Return (x, y) of the center of cell containing provided text 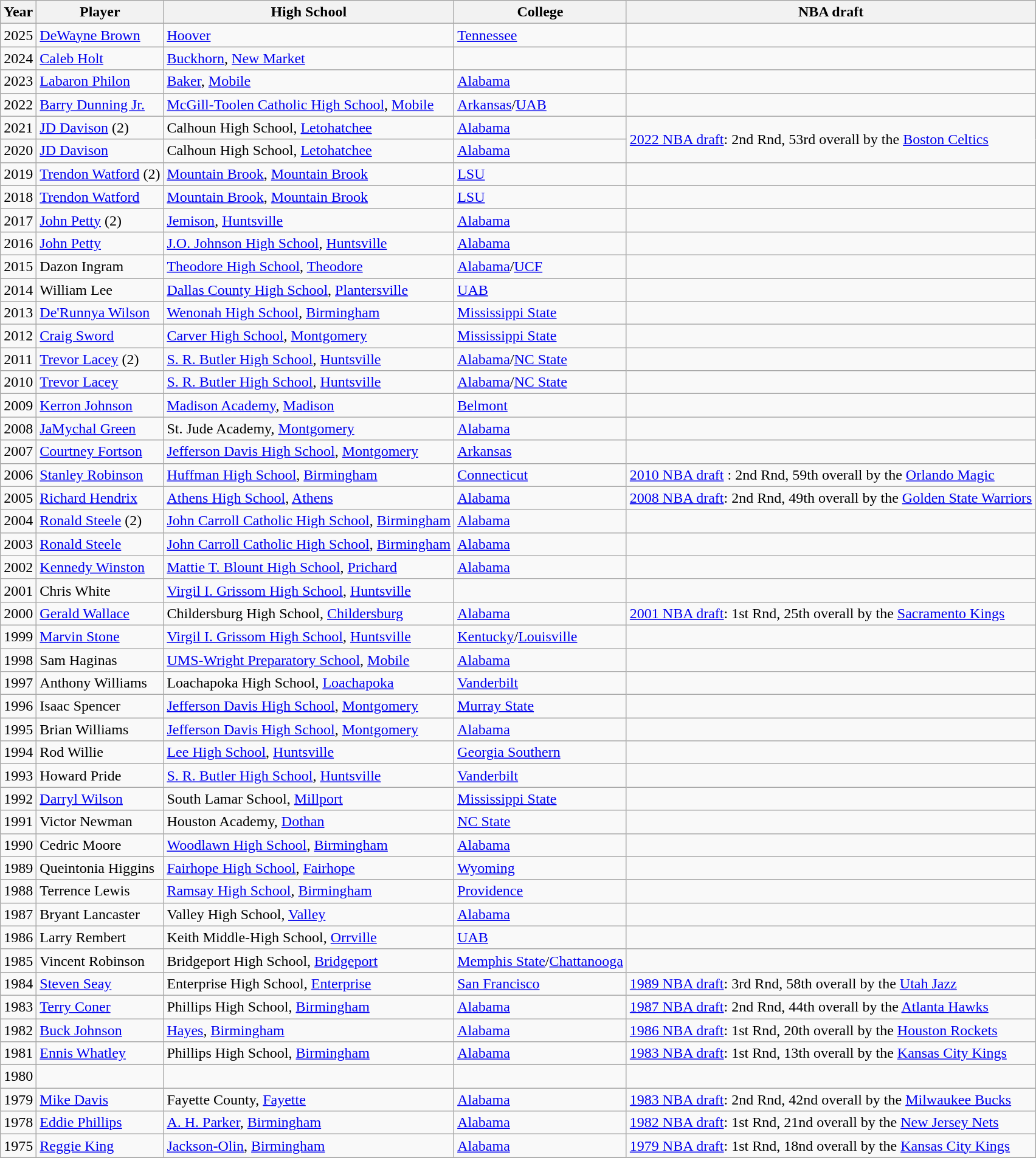
NBA draft (831, 12)
William Lee (100, 290)
1985 (18, 960)
Fayette County, Fayette (309, 1100)
1999 (18, 636)
Bryant Lancaster (100, 914)
Houston Academy, Dothan (309, 822)
1981 (18, 1053)
Arkansas (540, 452)
A. H. Parker, Birmingham (309, 1123)
Chris White (100, 590)
Jemison, Huntsville (309, 220)
Childersburg High School, Childersburg (309, 613)
Murray State (540, 706)
2018 (18, 197)
Kennedy Winston (100, 567)
2013 (18, 313)
Athens High School, Athens (309, 498)
San Francisco (540, 984)
College (540, 12)
1979 (18, 1100)
1995 (18, 729)
1983 NBA draft: 1st Rnd, 13th overall by the Kansas City Kings (831, 1053)
John Petty (100, 243)
Kerron Johnson (100, 405)
Reggie King (100, 1146)
1990 (18, 845)
2005 (18, 498)
Eddie Phillips (100, 1123)
Mattie T. Blount High School, Prichard (309, 567)
1991 (18, 822)
2022 NBA draft: 2nd Rnd, 53rd overall by the Boston Celtics (831, 139)
Fairhope High School, Fairhope (309, 868)
Caleb Holt (100, 58)
Anthony Williams (100, 683)
2010 NBA draft : 2nd Rnd, 59th overall by the Orlando Magic (831, 475)
Mike Davis (100, 1100)
Stanley Robinson (100, 475)
2011 (18, 359)
2019 (18, 174)
Keith Middle-High School, Orrville (309, 937)
JD Davison (2) (100, 128)
Connecticut (540, 475)
1979 NBA draft: 1st Rnd, 18nd overall by the Kansas City Kings (831, 1146)
Dallas County High School, Plantersville (309, 290)
2008 (18, 429)
2002 (18, 567)
Brian Williams (100, 729)
Barry Dunning Jr. (100, 105)
Arkansas/UAB (540, 105)
1983 NBA draft: 2nd Rnd, 42nd overall by the Milwaukee Bucks (831, 1100)
Buck Johnson (100, 1030)
Gerald Wallace (100, 613)
1988 (18, 891)
NC State (540, 822)
John Petty (2) (100, 220)
Marvin Stone (100, 636)
1989 (18, 868)
2007 (18, 452)
1984 (18, 984)
2015 (18, 266)
South Lamar School, Millport (309, 799)
2024 (18, 58)
De'Runnya Wilson (100, 313)
2001 NBA draft: 1st Rnd, 25th overall by the Sacramento Kings (831, 613)
Courtney Fortson (100, 452)
Providence (540, 891)
Jackson-Olin, Birmingham (309, 1146)
Madison Academy, Madison (309, 405)
1982 NBA draft: 1st Rnd, 21nd overall by the New Jersey Nets (831, 1123)
1992 (18, 799)
2010 (18, 382)
1989 NBA draft: 3rd Rnd, 58th overall by the Utah Jazz (831, 984)
Lee High School, Huntsville (309, 753)
1993 (18, 776)
Bridgeport High School, Bridgeport (309, 960)
Player (100, 12)
UMS-Wright Preparatory School, Mobile (309, 660)
1987 (18, 914)
Trevor Lacey (2) (100, 359)
Trendon Watford (2) (100, 174)
1994 (18, 753)
1983 (18, 1007)
1996 (18, 706)
Carver High School, Montgomery (309, 336)
Isaac Spencer (100, 706)
High School (309, 12)
McGill-Toolen Catholic High School, Mobile (309, 105)
1998 (18, 660)
1975 (18, 1146)
2000 (18, 613)
Trevor Lacey (100, 382)
2016 (18, 243)
Tennessee (540, 35)
2020 (18, 151)
Labaron Philon (100, 81)
Ennis Whatley (100, 1053)
Woodlawn High School, Birmingham (309, 845)
Richard Hendrix (100, 498)
Georgia Southern (540, 753)
2004 (18, 521)
Loachapoka High School, Loachapoka (309, 683)
2021 (18, 128)
Theodore High School, Theodore (309, 266)
Valley High School, Valley (309, 914)
Howard Pride (100, 776)
Darryl Wilson (100, 799)
2003 (18, 544)
Hayes, Birmingham (309, 1030)
2025 (18, 35)
Larry Rembert (100, 937)
1986 NBA draft: 1st Rnd, 20th overall by the Houston Rockets (831, 1030)
Baker, Mobile (309, 81)
Steven Seay (100, 984)
2022 (18, 105)
Ramsay High School, Birmingham (309, 891)
Enterprise High School, Enterprise (309, 984)
1987 NBA draft: 2nd Rnd, 44th overall by the Atlanta Hawks (831, 1007)
Memphis State/Chattanooga (540, 960)
Trendon Watford (100, 197)
2008 NBA draft: 2nd Rnd, 49th overall by the Golden State Warriors (831, 498)
Vincent Robinson (100, 960)
2014 (18, 290)
Kentucky/Louisville (540, 636)
1978 (18, 1123)
St. Jude Academy, Montgomery (309, 429)
J.O. Johnson High School, Huntsville (309, 243)
1980 (18, 1077)
2006 (18, 475)
Year (18, 12)
JaMychal Green (100, 429)
Buckhorn, New Market (309, 58)
2001 (18, 590)
Queintonia Higgins (100, 868)
1997 (18, 683)
Wenonah High School, Birmingham (309, 313)
2009 (18, 405)
Craig Sword (100, 336)
1986 (18, 937)
2012 (18, 336)
Belmont (540, 405)
Dazon Ingram (100, 266)
1982 (18, 1030)
Terrence Lewis (100, 891)
Alabama/UCF (540, 266)
Huffman High School, Birmingham (309, 475)
Victor Newman (100, 822)
Rod Willie (100, 753)
DeWayne Brown (100, 35)
Hoover (309, 35)
2023 (18, 81)
Ronald Steele (100, 544)
2017 (18, 220)
Wyoming (540, 868)
Cedric Moore (100, 845)
JD Davison (100, 151)
Sam Haginas (100, 660)
Ronald Steele (2) (100, 521)
Terry Coner (100, 1007)
